Identify which cell holds the provided text, then report its (X, Y) central coordinate. 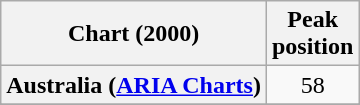
Chart (2000) (134, 34)
Peakposition (312, 34)
58 (312, 85)
Australia (ARIA Charts) (134, 85)
